From the cell containing the given text, extract its center point as [x, y] coordinate. 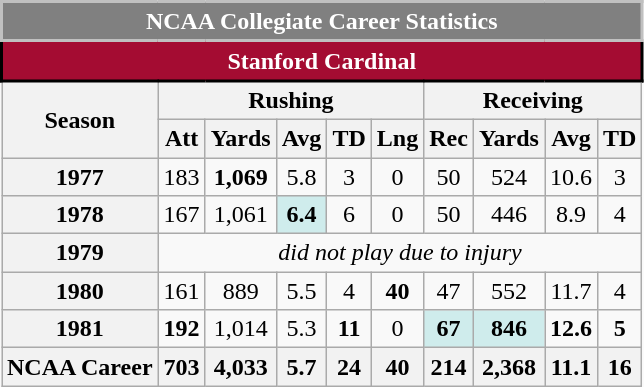
8.9 [570, 215]
Rushing [291, 100]
Receiving [533, 100]
703 [182, 367]
Lng [397, 138]
5 [620, 329]
Season [80, 120]
524 [508, 177]
446 [508, 215]
552 [508, 291]
1977 [80, 177]
1,061 [240, 215]
4,033 [240, 367]
did not play due to injury [400, 253]
5.3 [302, 329]
NCAA Career [80, 367]
Att [182, 138]
10.6 [570, 177]
167 [182, 215]
Rec [449, 138]
1981 [80, 329]
192 [182, 329]
12.6 [570, 329]
846 [508, 329]
1979 [80, 253]
16 [620, 367]
1,069 [240, 177]
6 [349, 215]
Stanford Cardinal [322, 61]
11.1 [570, 367]
5.8 [302, 177]
24 [349, 367]
889 [240, 291]
183 [182, 177]
5.7 [302, 367]
11.7 [570, 291]
2,368 [508, 367]
1978 [80, 215]
1,014 [240, 329]
47 [449, 291]
6.4 [302, 215]
214 [449, 367]
11 [349, 329]
1980 [80, 291]
NCAA Collegiate Career Statistics [322, 22]
161 [182, 291]
67 [449, 329]
5.5 [302, 291]
